Find where the given text appears and provide that cell's center as (x, y) coordinate. 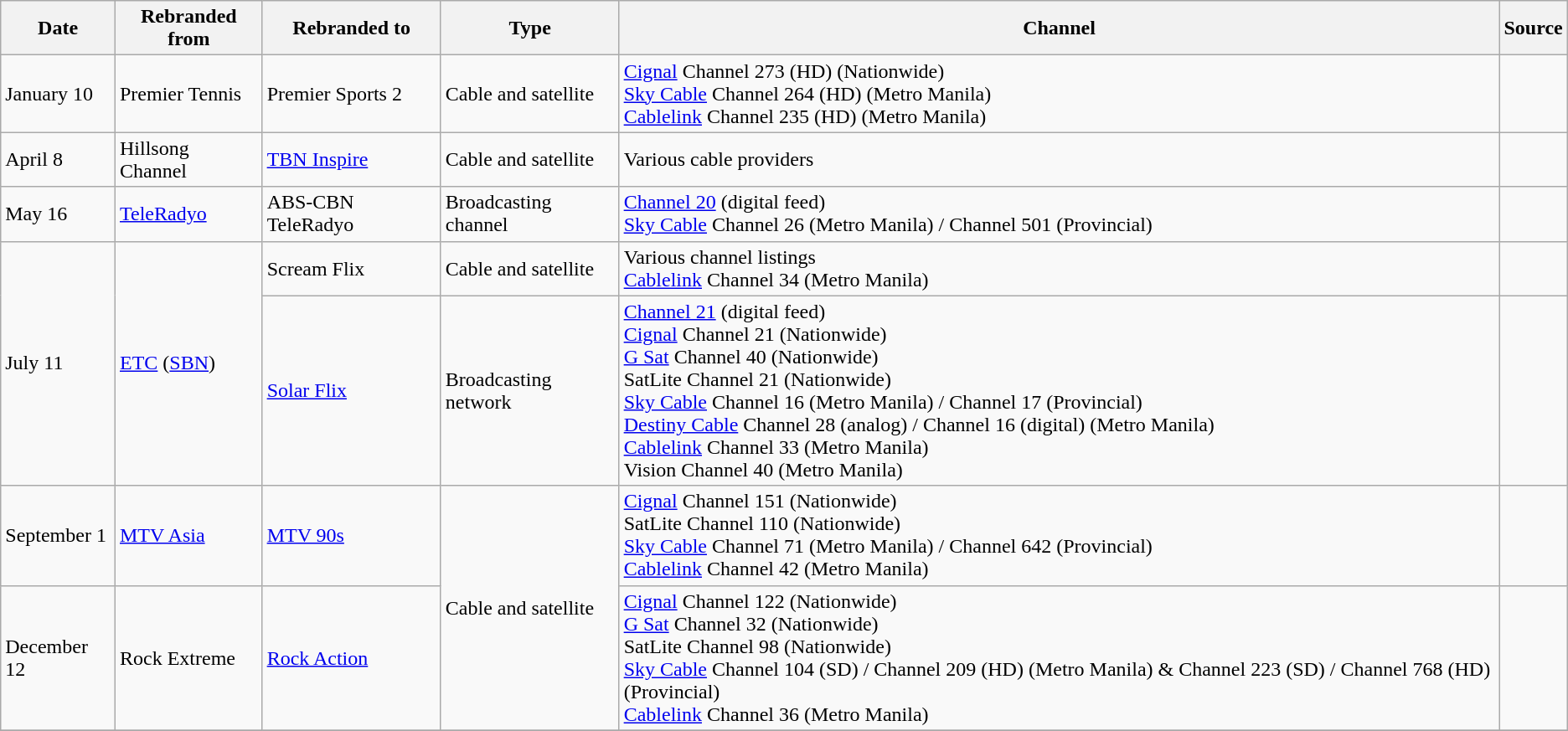
Scream Flix (352, 268)
Premier Tennis (188, 94)
MTV Asia (188, 536)
Various cable providers (1059, 159)
TeleRadyo (188, 214)
ABS-CBN TeleRadyo (352, 214)
Channel 20 (digital feed)Sky Cable Channel 26 (Metro Manila) / Channel 501 (Provincial) (1059, 214)
Rock Action (352, 658)
Hillsong Channel (188, 159)
Broadcasting network (529, 390)
Source (1533, 28)
Type (529, 28)
MTV 90s (352, 536)
Solar Flix (352, 390)
Cignal Channel 273 (HD) (Nationwide)Sky Cable Channel 264 (HD) (Metro Manila)Cablelink Channel 235 (HD) (Metro Manila) (1059, 94)
Channel (1059, 28)
December 12 (59, 658)
July 11 (59, 363)
Rebranded from (188, 28)
TBN Inspire (352, 159)
May 16 (59, 214)
Date (59, 28)
Broadcasting channel (529, 214)
September 1 (59, 536)
Rebranded to (352, 28)
Various channel listingsCablelink Channel 34 (Metro Manila) (1059, 268)
January 10 (59, 94)
Premier Sports 2 (352, 94)
Rock Extreme (188, 658)
ETC (SBN) (188, 363)
April 8 (59, 159)
